Return the (X, Y) coordinate for the center point of the cell that contains the specified text.  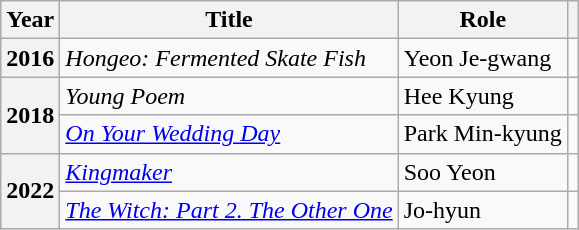
2016 (30, 58)
Jo-hyun (482, 210)
Title (229, 20)
On Your Wedding Day (229, 134)
Year (30, 20)
Hongeo: Fermented Skate Fish (229, 58)
Park Min-kyung (482, 134)
The Witch: Part 2. The Other One (229, 210)
Young Poem (229, 96)
2018 (30, 115)
Role (482, 20)
Soo Yeon (482, 172)
Kingmaker (229, 172)
Yeon Je-gwang (482, 58)
2022 (30, 191)
Hee Kyung (482, 96)
